Determine the (x, y) coordinate at the center of the cell enclosing the given text.  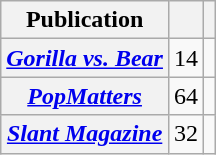
Gorilla vs. Bear (85, 58)
PopMatters (85, 96)
14 (186, 58)
64 (186, 96)
32 (186, 134)
Slant Magazine (85, 134)
Publication (85, 20)
